Detect which cell encompasses the target text, then output its [X, Y] center coordinate. 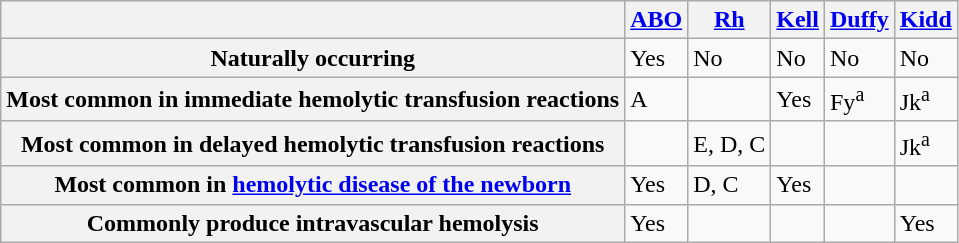
Commonly produce intravascular hemolysis [313, 223]
A [656, 100]
Kell [798, 20]
D, C [730, 185]
Kidd [926, 20]
E, D, C [730, 144]
ABO [656, 20]
Most common in immediate hemolytic transfusion reactions [313, 100]
Most common in hemolytic disease of the newborn [313, 185]
Duffy [859, 20]
Fya [859, 100]
Rh [730, 20]
Most common in delayed hemolytic transfusion reactions [313, 144]
Naturally occurring [313, 58]
